Return the [x, y] coordinate for the center point of the cell that contains the specified text.  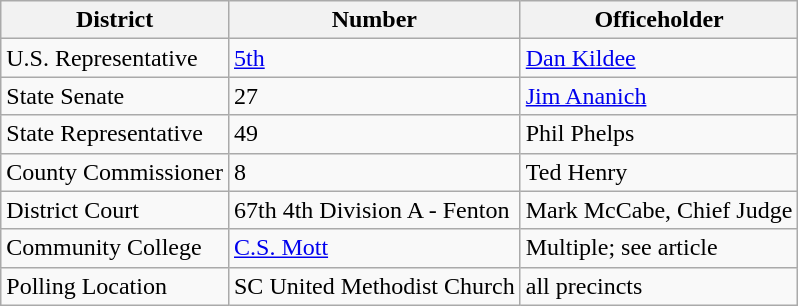
U.S. Representative [115, 58]
67th 4th Division A - Fenton [374, 210]
Jim Ananich [659, 96]
49 [374, 134]
Number [374, 20]
District Court [115, 210]
State Representative [115, 134]
Dan Kildee [659, 58]
5th [374, 58]
Officeholder [659, 20]
SC United Methodist Church [374, 286]
Multiple; see article [659, 248]
Phil Phelps [659, 134]
8 [374, 172]
Ted Henry [659, 172]
Community College [115, 248]
District [115, 20]
Polling Location [115, 286]
County Commissioner [115, 172]
C.S. Mott [374, 248]
all precincts [659, 286]
State Senate [115, 96]
Mark McCabe, Chief Judge [659, 210]
27 [374, 96]
